Output the [x, y] coordinate of the center of the cell containing the given text.  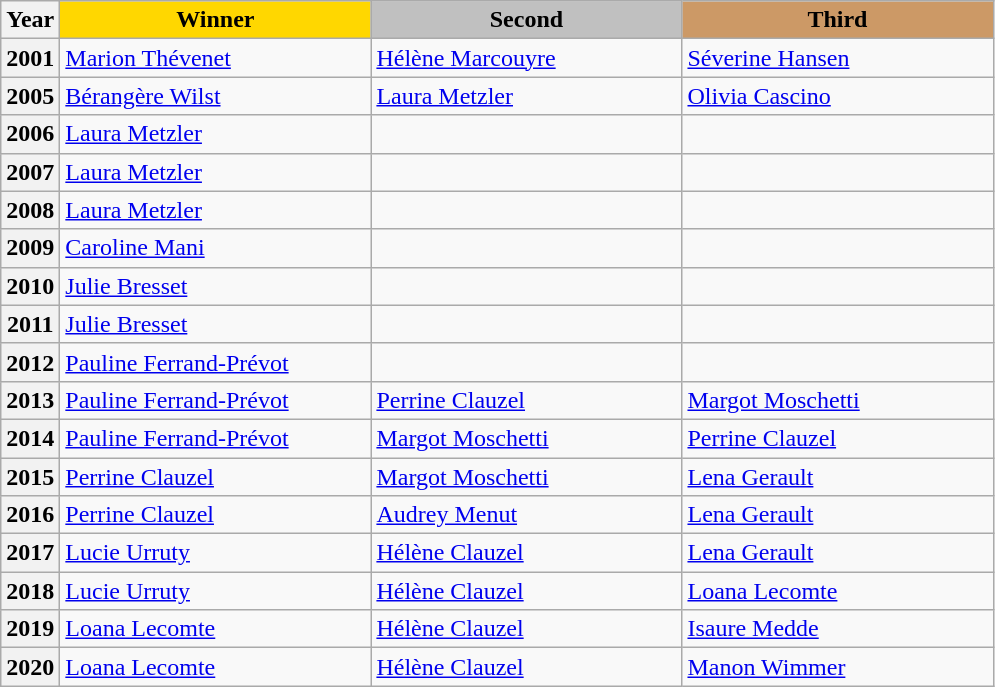
2011 [30, 324]
2010 [30, 286]
2008 [30, 210]
Year [30, 20]
2009 [30, 248]
Audrey Menut [526, 515]
2018 [30, 591]
Marion Thévenet [216, 58]
Third [838, 20]
Olivia Cascino [838, 96]
Isaure Medde [838, 629]
Séverine Hansen [838, 58]
2016 [30, 515]
Hélène Marcouyre [526, 58]
Bérangère Wilst [216, 96]
Winner [216, 20]
2020 [30, 667]
2006 [30, 134]
2014 [30, 438]
Caroline Mani [216, 248]
2013 [30, 400]
2019 [30, 629]
2015 [30, 477]
Manon Wimmer [838, 667]
2005 [30, 96]
2001 [30, 58]
Second [526, 20]
2017 [30, 553]
2007 [30, 172]
2012 [30, 362]
